Return (X, Y) of the center of cell containing provided text 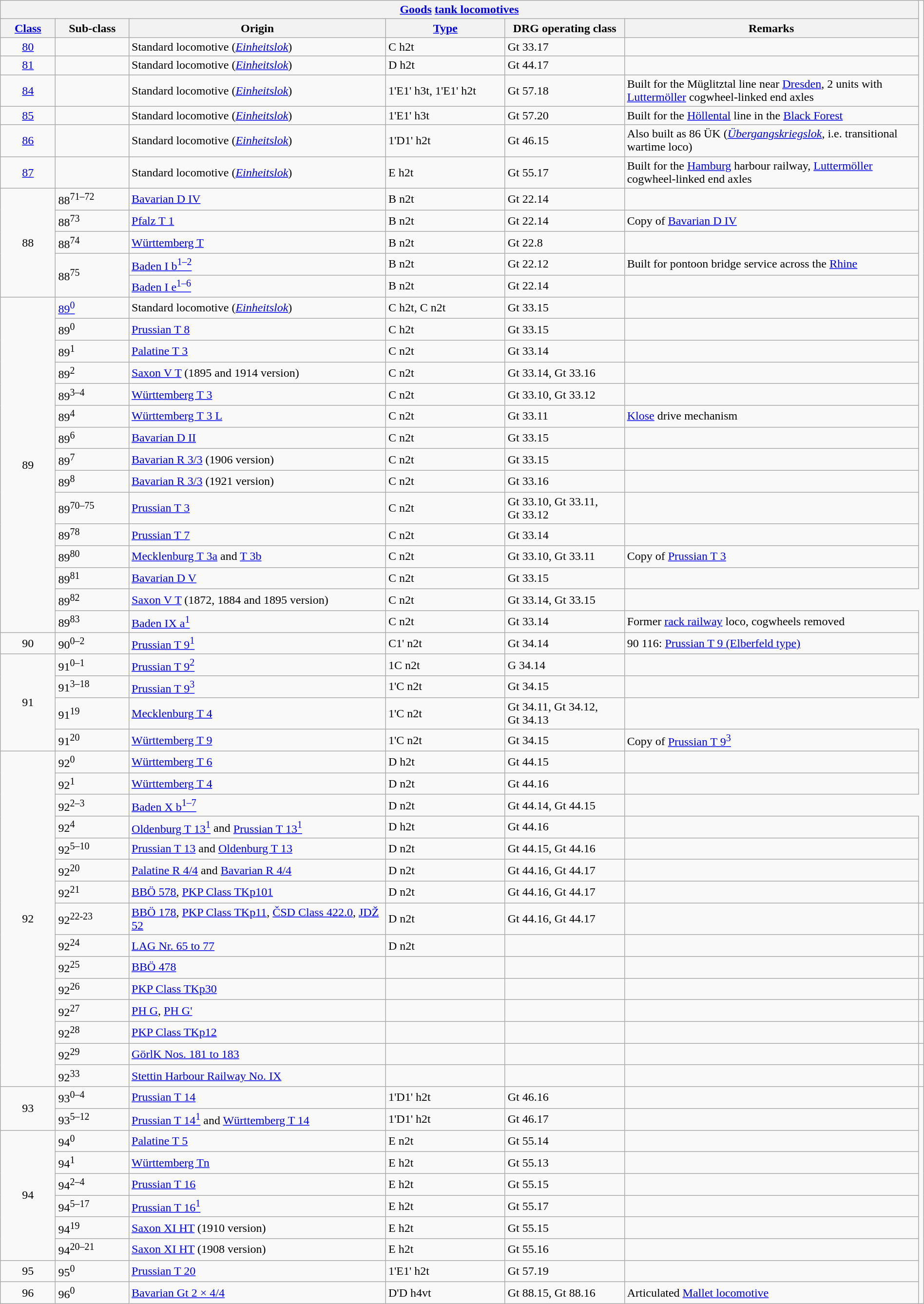
920 (93, 762)
898 (93, 481)
Gt 33.10, Gt 33.11 (564, 556)
9120 (93, 741)
81 (28, 65)
Copy of Prussian T 3 (771, 556)
Prussian T 92 (257, 665)
8874 (93, 243)
9228 (93, 1032)
Class (28, 28)
Württemberg T (257, 243)
Baden I e1–6 (257, 286)
Built for the Höllental line in the Black Forest (771, 115)
Mecklenburg T 4 (257, 713)
Built for the Müglitztal line near Dresden, 2 units with Luttermöller cogwheel-linked end axles (771, 91)
Former rack railway loco, cogwheels removed (771, 622)
Prussian T 16 (257, 1184)
Palatine T 5 (257, 1141)
9420–21 (93, 1249)
8978 (93, 535)
Gt 44.15 (564, 762)
Württemberg T 4 (257, 784)
894 (93, 416)
8873 (93, 221)
8970–75 (93, 508)
Goods tank locomotives (459, 10)
9119 (93, 713)
9227 (93, 1011)
Gt 33.10, Gt 33.12 (564, 395)
Prussian T 161 (257, 1207)
Remarks (771, 28)
90 (28, 643)
Baden IX a1 (257, 622)
9221 (93, 892)
910–1 (93, 665)
Prussian T 13 and Oldenburg T 13 (257, 849)
Klose drive mechanism (771, 416)
935–12 (93, 1120)
Copy of Bavarian D IV (771, 221)
Built for the Hamburg harbour railway, Luttermöller cogwheel-linked end axles (771, 173)
942–4 (93, 1184)
96 (28, 1293)
924 (93, 827)
Palatine T 3 (257, 351)
Prussian T 8 (257, 329)
Bavarian D II (257, 438)
Gt 44.15, Gt 44.16 (564, 849)
Saxon XI HT (1910 version) (257, 1228)
Gt 33.14, Gt 33.16 (564, 373)
BBÖ 478 (257, 968)
Württemberg T 3 L (257, 416)
95 (28, 1271)
Gt 46.15 (564, 140)
922–3 (93, 805)
D'D h4vt (445, 1293)
89 (28, 465)
925–10 (93, 849)
Oldenburg T 131 and Prussian T 131 (257, 827)
Gt 44.17 (564, 65)
88 (28, 243)
Built for pontoon bridge service across the Rhine (771, 264)
8982 (93, 600)
Prussian T 141 and Württemberg T 14 (257, 1120)
80 (28, 47)
1'E1' h2t (445, 1271)
Gt 33.11 (564, 416)
PKP Class TKp30 (257, 989)
Gt 57.18 (564, 91)
960 (93, 1293)
G 34.14 (564, 665)
8871–72 (93, 199)
85 (28, 115)
84 (28, 91)
Mecklenburg T 3a and T 3b (257, 556)
8875 (93, 275)
896 (93, 438)
C h2t, C n2t (445, 308)
Gt 34.14 (564, 643)
8983 (93, 622)
Sub-class (93, 28)
Gt 33.17 (564, 47)
Gt 33.14, Gt 33.15 (564, 600)
Gt 55.16 (564, 1249)
Palatine R 4/4 and Bavarian R 4/4 (257, 870)
Saxon V T (1895 and 1914 version) (257, 373)
Bavarian R 3/3 (1921 version) (257, 481)
9222-23 (93, 919)
8981 (93, 578)
C1' n2t (445, 643)
Prussian T 93 (257, 687)
Gt 34.11, Gt 34.12, Gt 34.13 (564, 713)
891 (93, 351)
9224 (93, 945)
9220 (93, 870)
Articulated Mallet locomotive (771, 1293)
Gt 57.20 (564, 115)
913–18 (93, 687)
Gt 55.13 (564, 1163)
Württemberg T 3 (257, 395)
Württemberg Tn (257, 1163)
8980 (93, 556)
Prussian T 91 (257, 643)
945–17 (93, 1207)
Baden X b1–7 (257, 805)
Gt 46.16 (564, 1097)
Gt 57.19 (564, 1271)
90 116: Prussian T 9 (Elberfeld type) (771, 643)
Württemberg T 6 (257, 762)
921 (93, 784)
Stettin Harbour Railway No. IX (257, 1076)
930–4 (93, 1097)
900–2 (93, 643)
PKP Class TKp12 (257, 1032)
892 (93, 373)
893–4 (93, 395)
Bavarian D V (257, 578)
Gt 46.17 (564, 1120)
93 (28, 1108)
9229 (93, 1055)
Saxon XI HT (1908 version) (257, 1249)
Prussian T 3 (257, 508)
Gt 33.10, Gt 33.11, Gt 33.12 (564, 508)
Gt 88.15, Gt 88.16 (564, 1293)
Bavarian R 3/3 (1906 version) (257, 460)
9225 (93, 968)
87 (28, 173)
Gt 33.16 (564, 481)
LAG Nr. 65 to 77 (257, 945)
Prussian T 20 (257, 1271)
9233 (93, 1076)
1'E1' h3t (445, 115)
Prussian T 14 (257, 1097)
941 (93, 1163)
DRG operating class (564, 28)
Also built as 86 ÜK (Übergangskriegslok, i.e. transitional wartime loco) (771, 140)
BBÖ 178, PKP Class TKp11, ČSD Class 422.0, JDŽ 52 (257, 919)
Saxon V T (1872, 1884 and 1895 version) (257, 600)
940 (93, 1141)
Pfalz T 1 (257, 221)
Bavarian Gt 2 × 4/4 (257, 1293)
Type (445, 28)
92 (28, 919)
94 (28, 1195)
Copy of Prussian T 93 (771, 741)
Gt 44.14, Gt 44.15 (564, 805)
86 (28, 140)
9226 (93, 989)
PH G, PH G' (257, 1011)
1'E1' h3t, 1'E1' h2t (445, 91)
Württemberg T 9 (257, 741)
Gt 55.14 (564, 1141)
9419 (93, 1228)
950 (93, 1271)
GörlK Nos. 181 to 183 (257, 1055)
Gt 22.8 (564, 243)
Gt 22.12 (564, 264)
Bavarian D IV (257, 199)
BBÖ 578, PKP Class TKp101 (257, 892)
Origin (257, 28)
1C n2t (445, 665)
91 (28, 703)
E n2t (445, 1141)
Baden I b1–2 (257, 264)
897 (93, 460)
Prussian T 7 (257, 535)
